Determine the (x, y) coordinate at the center of the cell enclosing the given text.  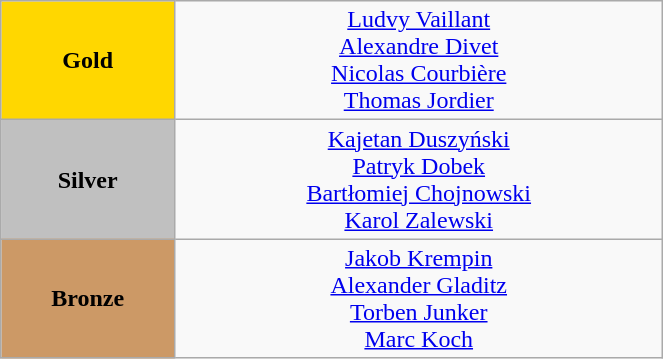
Gold (88, 60)
Jakob KrempinAlexander GladitzTorben JunkerMarc Koch (419, 298)
Ludvy VaillantAlexandre DivetNicolas CourbièreThomas Jordier (419, 60)
Silver (88, 180)
Kajetan DuszyńskiPatryk DobekBartłomiej ChojnowskiKarol Zalewski (419, 180)
Bronze (88, 298)
